Extract the [X, Y] coordinate from the center of the cell holding the provided text.  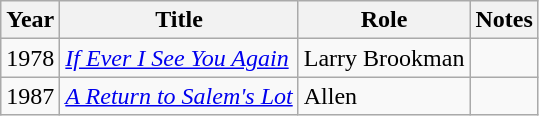
Year [30, 20]
A Return to Salem's Lot [179, 96]
1978 [30, 58]
Larry Brookman [384, 58]
Notes [504, 20]
Role [384, 20]
Allen [384, 96]
1987 [30, 96]
If Ever I See You Again [179, 58]
Title [179, 20]
